Identify which cell holds the provided text, then report its (x, y) central coordinate. 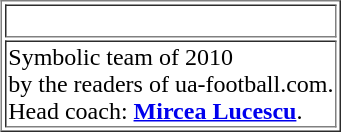
Symbolic team of 2010 by the readers of ua-football.com. Head coach: Mircea Lucescu. (170, 84)
